Provide the (X, Y) coordinate of the cell's center where the given text is located.  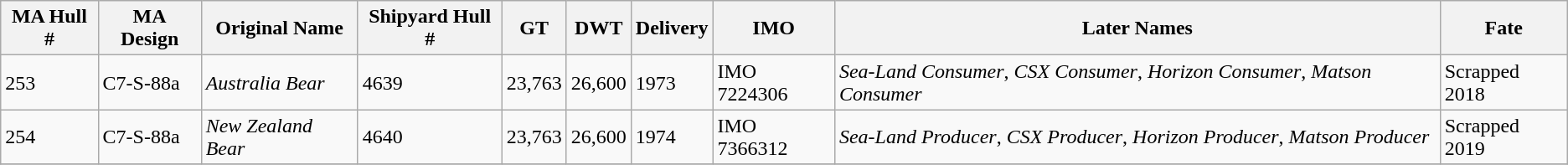
1974 (672, 137)
MA Hull # (49, 28)
Sea-Land Consumer, CSX Consumer, Horizon Consumer, Matson Consumer (1137, 82)
IMO (774, 28)
1973 (672, 82)
4639 (430, 82)
DWT (598, 28)
MA Design (149, 28)
Original Name (280, 28)
Fate (1504, 28)
New Zealand Bear (280, 137)
GT (534, 28)
Shipyard Hull # (430, 28)
254 (49, 137)
Delivery (672, 28)
IMO 7366312 (774, 137)
Later Names (1137, 28)
Scrapped 2019 (1504, 137)
Scrapped 2018 (1504, 82)
253 (49, 82)
Australia Bear (280, 82)
4640 (430, 137)
Sea-Land Producer, CSX Producer, Horizon Producer, Matson Producer (1137, 137)
IMO 7224306 (774, 82)
